Find where the given text appears and provide that cell's center as (X, Y) coordinate. 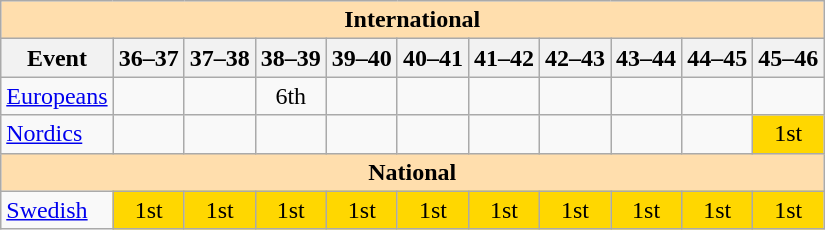
43–44 (646, 58)
Swedish (57, 210)
National (412, 172)
40–41 (432, 58)
Europeans (57, 96)
38–39 (290, 58)
41–42 (504, 58)
Event (57, 58)
6th (290, 96)
37–38 (220, 58)
42–43 (574, 58)
36–37 (148, 58)
Nordics (57, 134)
45–46 (788, 58)
39–40 (362, 58)
International (412, 20)
44–45 (718, 58)
